Find where the given text appears and provide that cell's center as [x, y] coordinate. 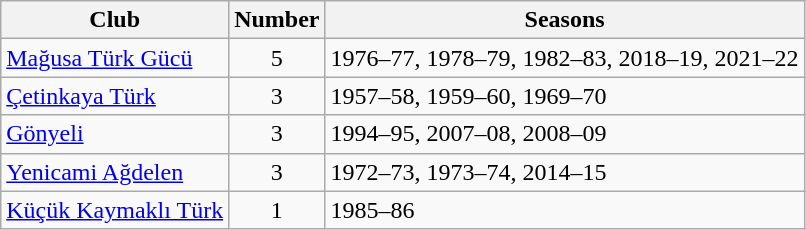
5 [277, 58]
Çetinkaya Türk [115, 96]
1985–86 [564, 210]
Club [115, 20]
1994–95, 2007–08, 2008–09 [564, 134]
1 [277, 210]
Yenicami Ağdelen [115, 172]
Gönyeli [115, 134]
Seasons [564, 20]
1972–73, 1973–74, 2014–15 [564, 172]
1976–77, 1978–79, 1982–83, 2018–19, 2021–22 [564, 58]
Number [277, 20]
Küçük Kaymaklı Türk [115, 210]
1957–58, 1959–60, 1969–70 [564, 96]
Mağusa Türk Gücü [115, 58]
